Find where the given text appears and provide that cell's center as [x, y] coordinate. 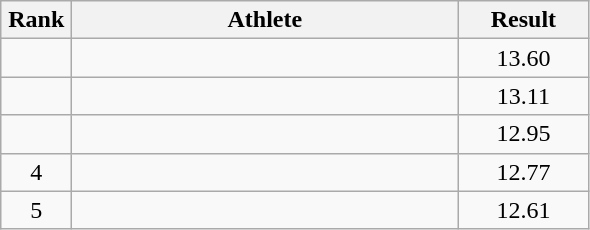
12.95 [524, 134]
Rank [36, 20]
Result [524, 20]
13.11 [524, 96]
12.77 [524, 172]
13.60 [524, 58]
12.61 [524, 210]
5 [36, 210]
Athlete [265, 20]
4 [36, 172]
